Detect which cell encompasses the target text, then output its (X, Y) center coordinate. 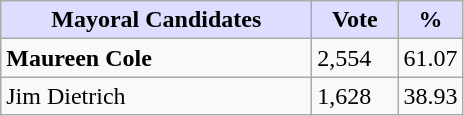
2,554 (355, 58)
Mayoral Candidates (156, 20)
1,628 (355, 96)
% (430, 20)
38.93 (430, 96)
61.07 (430, 58)
Jim Dietrich (156, 96)
Vote (355, 20)
Maureen Cole (156, 58)
